Pinpoint the cell where the given text exists, returning its [X, Y] midpoint coordinate. 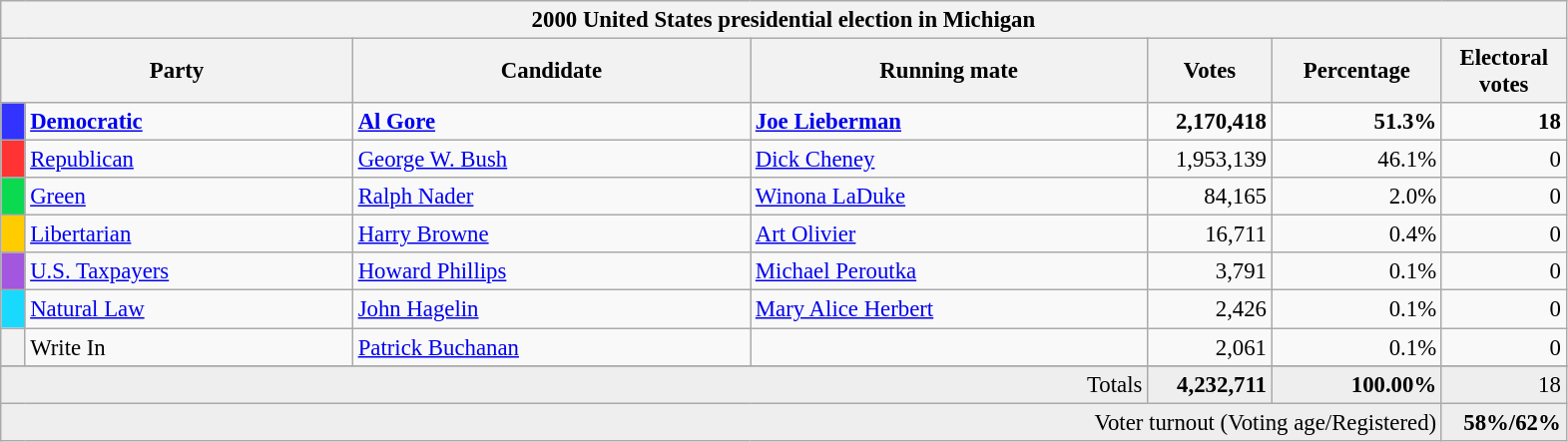
Howard Phillips [551, 272]
Electoral votes [1503, 72]
2.0% [1356, 197]
Totals [575, 384]
Candidate [551, 72]
Patrick Buchanan [551, 347]
2,170,418 [1210, 122]
2,426 [1210, 309]
51.3% [1356, 122]
16,711 [1210, 234]
100.00% [1356, 384]
Votes [1210, 72]
58%/62% [1503, 422]
2,061 [1210, 347]
Michael Peroutka [949, 272]
Republican [189, 160]
Dick Cheney [949, 160]
4,232,711 [1210, 384]
Green [189, 197]
0.4% [1356, 234]
Voter turnout (Voting age/Registered) [722, 422]
George W. Bush [551, 160]
Winona LaDuke [949, 197]
John Hagelin [551, 309]
Art Olivier [949, 234]
84,165 [1210, 197]
Ralph Nader [551, 197]
Mary Alice Herbert [949, 309]
Libertarian [189, 234]
U.S. Taxpayers [189, 272]
Joe Lieberman [949, 122]
46.1% [1356, 160]
3,791 [1210, 272]
Natural Law [189, 309]
Al Gore [551, 122]
Democratic [189, 122]
Party [178, 72]
Harry Browne [551, 234]
Running mate [949, 72]
Write In [189, 347]
Percentage [1356, 72]
1,953,139 [1210, 160]
2000 United States presidential election in Michigan [784, 20]
